Extract the (x, y) coordinate from the center of the cell holding the provided text.  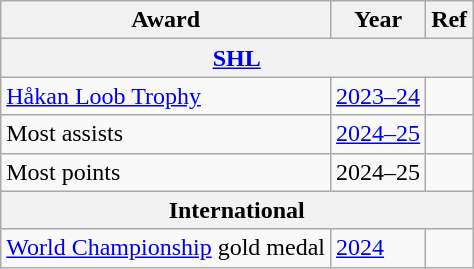
SHL (237, 58)
2024 (378, 248)
2023–24 (378, 96)
Ref (450, 20)
International (237, 210)
Håkan Loob Trophy (166, 96)
Most assists (166, 134)
Most points (166, 172)
Award (166, 20)
World Championship gold medal (166, 248)
Year (378, 20)
